Detect which cell encompasses the target text, then output its (X, Y) center coordinate. 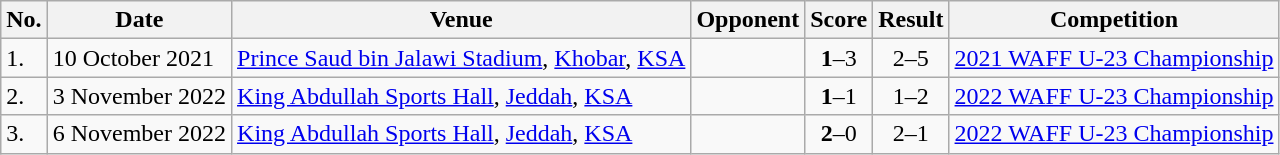
3 November 2022 (139, 96)
Venue (462, 20)
10 October 2021 (139, 58)
2–0 (839, 134)
2. (24, 96)
Result (911, 20)
Date (139, 20)
1–3 (839, 58)
Opponent (748, 20)
Score (839, 20)
2–5 (911, 58)
3. (24, 134)
Prince Saud bin Jalawi Stadium, Khobar, KSA (462, 58)
No. (24, 20)
6 November 2022 (139, 134)
1–2 (911, 96)
1. (24, 58)
2–1 (911, 134)
1–1 (839, 96)
2021 WAFF U-23 Championship (1114, 58)
Competition (1114, 20)
